Pinpoint the cell where the given text exists, returning its (x, y) midpoint coordinate. 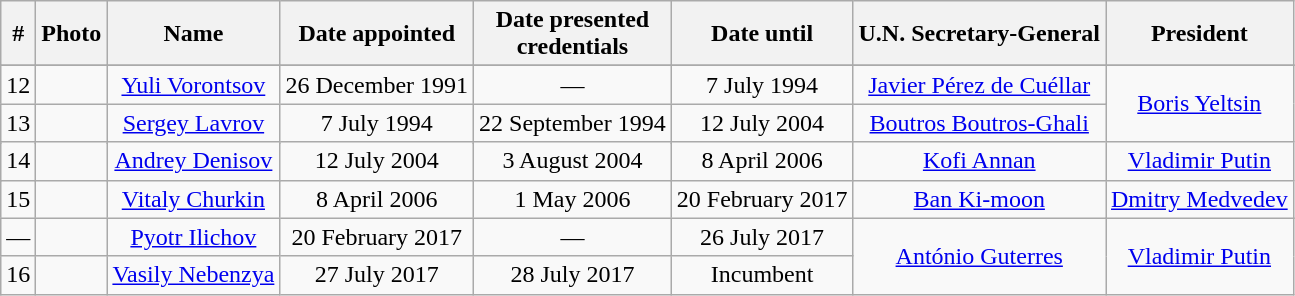
13 (18, 123)
Kofi Annan (980, 161)
Incumbent (762, 275)
Boris Yeltsin (1200, 104)
26 December 1991 (377, 85)
António Guterres (980, 256)
Date appointed (377, 34)
Photo (72, 34)
# (18, 34)
1 May 2006 (573, 199)
Andrey Denisov (194, 161)
Date until (762, 34)
Boutros Boutros-Ghali (980, 123)
President (1200, 34)
Yuli Vorontsov (194, 85)
Javier Pérez de Cuéllar (980, 85)
15 (18, 199)
27 July 2017 (377, 275)
16 (18, 275)
Date presentedcredentials (573, 34)
Name (194, 34)
14 (18, 161)
28 July 2017 (573, 275)
22 September 1994 (573, 123)
Sergey Lavrov (194, 123)
U.N. Secretary-General (980, 34)
3 August 2004 (573, 161)
Pyotr Ilichov (194, 237)
Vitaly Churkin (194, 199)
12 (18, 85)
Vasily Nebenzya (194, 275)
Ban Ki-moon (980, 199)
Dmitry Medvedev (1200, 199)
26 July 2017 (762, 237)
